From the cell containing the given text, extract its center point as (X, Y) coordinate. 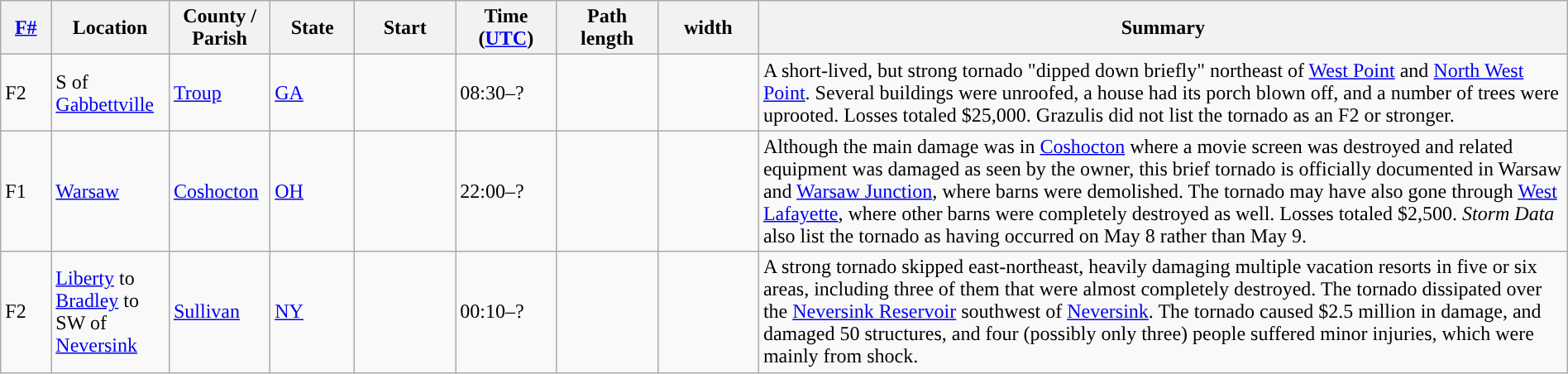
Summary (1163, 28)
Sullivan (219, 312)
OH (313, 191)
Coshocton (219, 191)
State (313, 28)
width (708, 28)
Liberty to Bradley to SW of Neversink (111, 312)
Start (405, 28)
County / Parish (219, 28)
22:00–? (506, 191)
F1 (26, 191)
Location (111, 28)
00:10–? (506, 312)
NY (313, 312)
Warsaw (111, 191)
Troup (219, 93)
Time (UTC) (506, 28)
Path length (607, 28)
S of Gabbettville (111, 93)
GA (313, 93)
F# (26, 28)
08:30–? (506, 93)
